Identify which cell holds the provided text, then report its (X, Y) central coordinate. 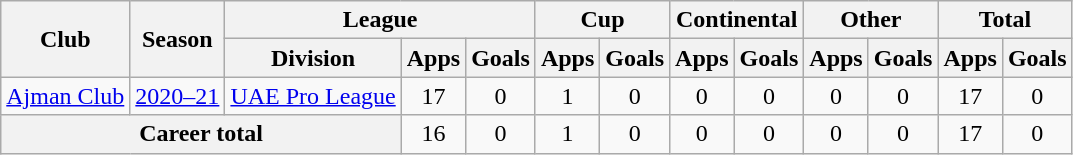
Cup (602, 20)
Division (313, 58)
Total (1005, 20)
16 (433, 134)
Career total (201, 134)
2020–21 (178, 96)
UAE Pro League (313, 96)
Season (178, 39)
League (380, 20)
Continental (737, 20)
Ajman Club (66, 96)
Other (871, 20)
Club (66, 39)
